Return (X, Y) of the center of cell containing provided text 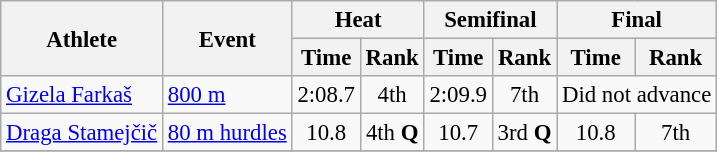
Final (637, 20)
800 m (228, 95)
4th (392, 95)
2:08.7 (326, 95)
Draga Stamejčič (82, 133)
80 m hurdles (228, 133)
Did not advance (637, 95)
Event (228, 38)
Gizela Farkaš (82, 95)
4th Q (392, 133)
10.7 (458, 133)
2:09.9 (458, 95)
Athlete (82, 38)
Semifinal (490, 20)
3rd Q (524, 133)
Heat (358, 20)
